From the cell containing the given text, extract its center point as (x, y) coordinate. 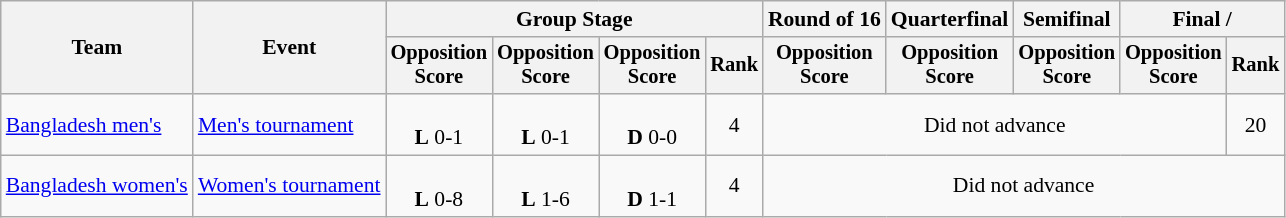
Semifinal (1066, 19)
D 0-0 (652, 124)
Quarterfinal (950, 19)
Women's tournament (290, 186)
D 1-1 (652, 186)
20 (1256, 124)
Bangladesh women's (97, 186)
Men's tournament (290, 124)
Final / (1202, 19)
L 1-6 (546, 186)
L 0-8 (440, 186)
Round of 16 (824, 19)
Team (97, 48)
Bangladesh men's (97, 124)
Group Stage (574, 19)
Event (290, 48)
